Detect which cell encompasses the target text, then output its [X, Y] center coordinate. 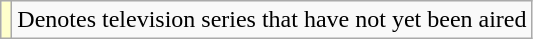
Denotes television series that have not yet been aired [272, 20]
